Identify which cell holds the provided text, then report its (x, y) central coordinate. 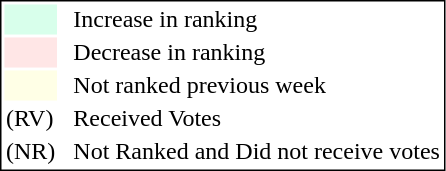
(NR) (30, 151)
Not ranked previous week (257, 85)
(RV) (30, 119)
Not Ranked and Did not receive votes (257, 151)
Increase in ranking (257, 19)
Decrease in ranking (257, 53)
Received Votes (257, 119)
